Output the [X, Y] coordinate of the center of the cell containing the given text.  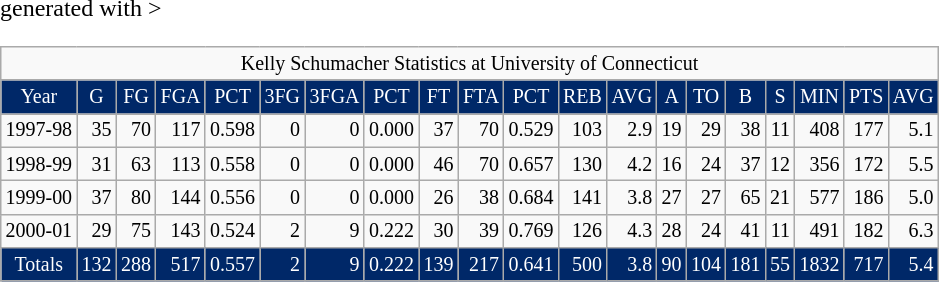
65 [746, 198]
0.558 [232, 164]
FT [438, 96]
30 [438, 230]
FGA [180, 96]
55 [780, 264]
16 [672, 164]
132 [96, 264]
MIN [820, 96]
0.641 [531, 264]
577 [820, 198]
3FGA [334, 96]
4.2 [632, 164]
717 [866, 264]
139 [438, 264]
19 [672, 130]
181 [746, 264]
5.0 [913, 198]
144 [180, 198]
80 [136, 198]
113 [180, 164]
Kelly Schumacher Statistics at University of Connecticut [470, 64]
FG [136, 96]
Year [39, 96]
41 [746, 230]
46 [438, 164]
5.4 [913, 264]
217 [481, 264]
0.556 [232, 198]
PTS [866, 96]
FTA [481, 96]
26 [438, 198]
117 [180, 130]
288 [136, 264]
TO [706, 96]
5.5 [913, 164]
0.657 [531, 164]
141 [582, 198]
1998-99 [39, 164]
1832 [820, 264]
500 [582, 264]
0.524 [232, 230]
130 [582, 164]
75 [136, 230]
126 [582, 230]
6.3 [913, 230]
182 [866, 230]
0.529 [531, 130]
12 [780, 164]
B [746, 96]
104 [706, 264]
408 [820, 130]
0.769 [531, 230]
0.684 [531, 198]
63 [136, 164]
1999-00 [39, 198]
517 [180, 264]
G [96, 96]
3FG [282, 96]
186 [866, 198]
0.598 [232, 130]
A [672, 96]
4.3 [632, 230]
31 [96, 164]
Totals [39, 264]
1997-98 [39, 130]
143 [180, 230]
5.1 [913, 130]
491 [820, 230]
103 [582, 130]
S [780, 96]
21 [780, 198]
356 [820, 164]
172 [866, 164]
28 [672, 230]
2.9 [632, 130]
REB [582, 96]
0.557 [232, 264]
177 [866, 130]
2000-01 [39, 230]
39 [481, 230]
90 [672, 264]
35 [96, 130]
